Identify which cell holds the provided text, then report its (X, Y) central coordinate. 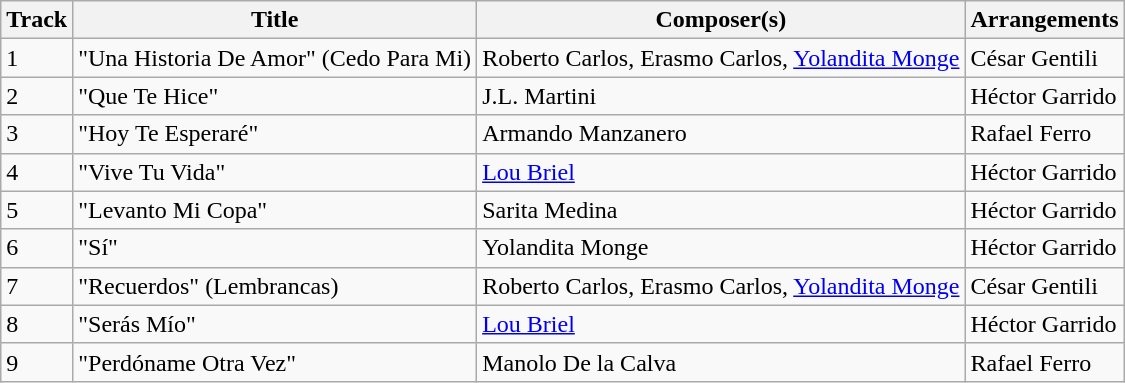
"Serás Mío" (275, 324)
5 (37, 210)
"Vive Tu Vida" (275, 172)
Yolandita Monge (721, 248)
2 (37, 96)
7 (37, 286)
Manolo De la Calva (721, 362)
"Perdóname Otra Vez" (275, 362)
Armando Manzanero (721, 134)
Arrangements (1044, 20)
4 (37, 172)
Title (275, 20)
6 (37, 248)
Sarita Medina (721, 210)
"Levanto Mi Copa" (275, 210)
"Sí" (275, 248)
Composer(s) (721, 20)
Track (37, 20)
9 (37, 362)
"Que Te Hice" (275, 96)
8 (37, 324)
"Una Historia De Amor" (Cedo Para Mi) (275, 58)
"Recuerdos" (Lembrancas) (275, 286)
1 (37, 58)
J.L. Martini (721, 96)
3 (37, 134)
"Hoy Te Esperaré" (275, 134)
